Return (x, y) of the center of cell containing provided text 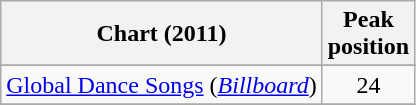
Global Dance Songs (Billboard) (162, 85)
Peak position (368, 34)
24 (368, 85)
Chart (2011) (162, 34)
